Detect which cell encompasses the target text, then output its [X, Y] center coordinate. 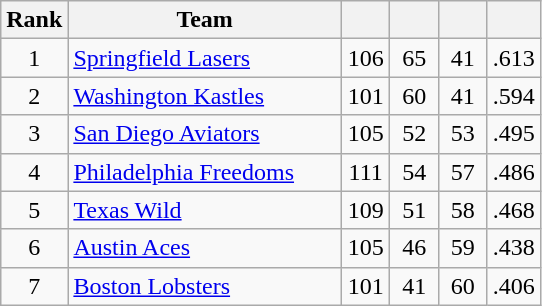
58 [464, 210]
54 [414, 172]
Rank [34, 20]
57 [464, 172]
6 [34, 248]
.486 [514, 172]
4 [34, 172]
2 [34, 96]
.406 [514, 286]
San Diego Aviators [205, 134]
106 [366, 58]
Austin Aces [205, 248]
3 [34, 134]
Philadelphia Freedoms [205, 172]
52 [414, 134]
109 [366, 210]
111 [366, 172]
Springfield Lasers [205, 58]
1 [34, 58]
.613 [514, 58]
5 [34, 210]
Boston Lobsters [205, 286]
.495 [514, 134]
Team [205, 20]
.438 [514, 248]
59 [464, 248]
7 [34, 286]
51 [414, 210]
53 [464, 134]
46 [414, 248]
Texas Wild [205, 210]
Washington Kastles [205, 96]
.594 [514, 96]
65 [414, 58]
.468 [514, 210]
